Scan for the cell matching the given text and deliver its (x, y) coordinate at center. 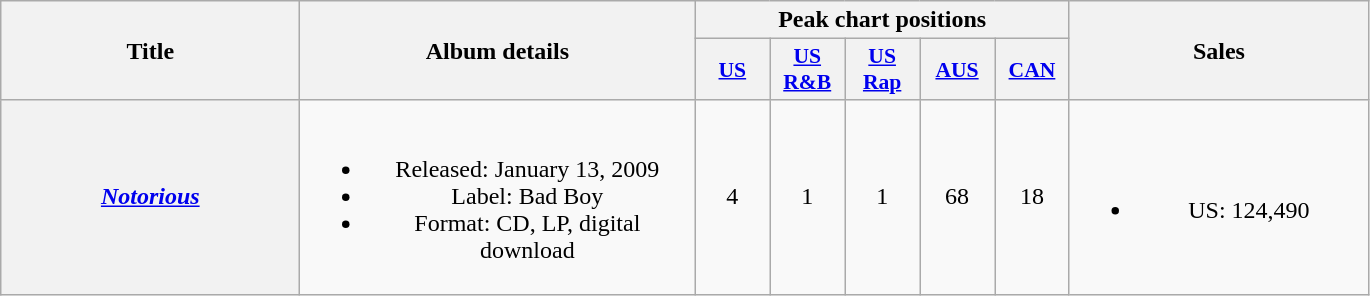
US Rap (882, 70)
4 (732, 197)
CAN (1032, 70)
Peak chart positions (882, 20)
Album details (498, 50)
US: 124,490 (1218, 197)
68 (958, 197)
AUS (958, 70)
US (732, 70)
Released: January 13, 2009Label: Bad BoyFormat: CD, LP, digital download (498, 197)
US R&B (808, 70)
Notorious (150, 197)
Sales (1218, 50)
18 (1032, 197)
Title (150, 50)
